For the text-containing cell, return its midpoint in (x, y) coordinate format. 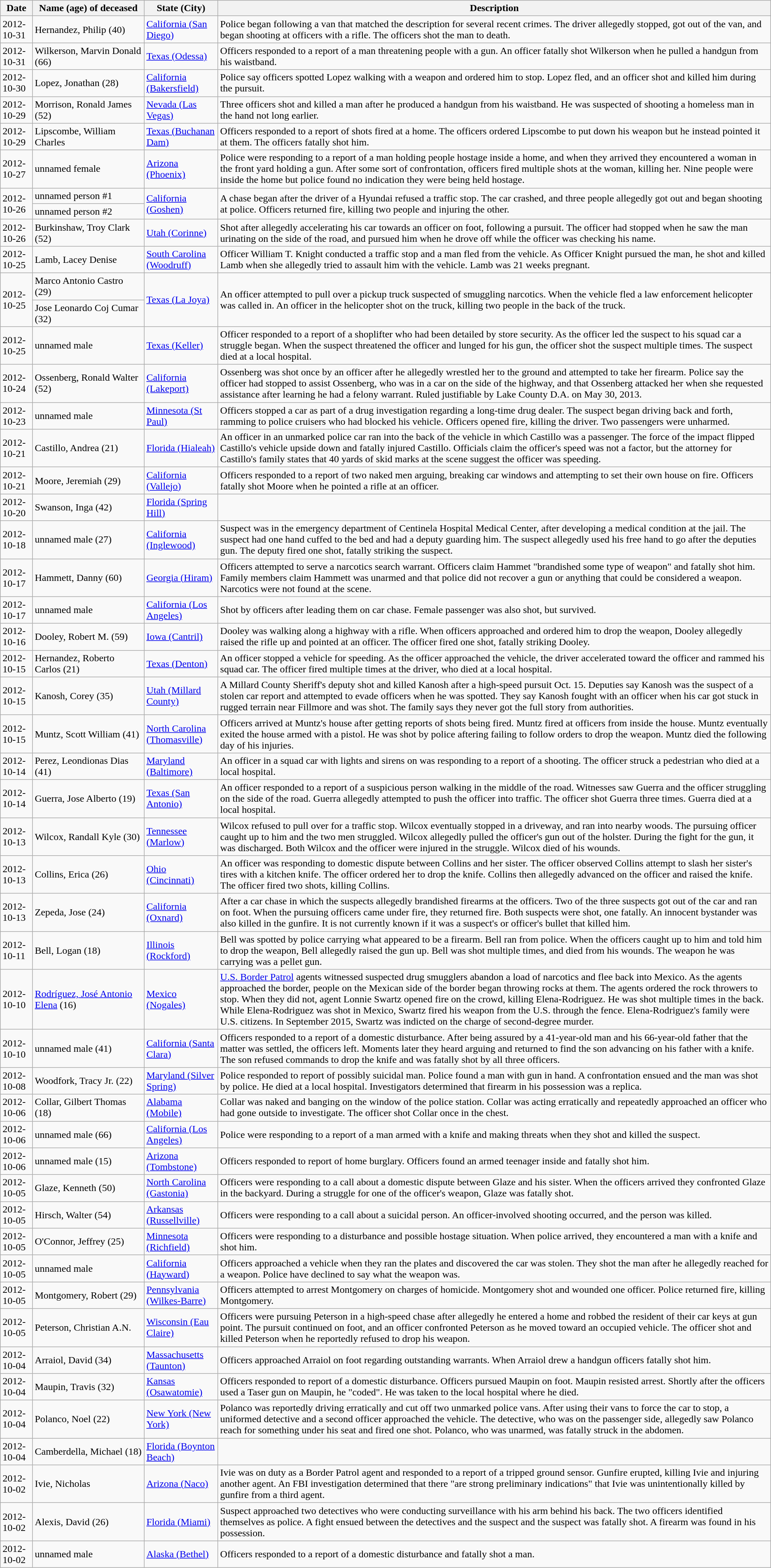
California (Bakersfield) (181, 83)
Wilcox, Randall Kyle (30) (88, 836)
Mexico (Nogales) (181, 999)
Arkansas (Russellville) (181, 1215)
Police say officers spotted Lopez walking with a weapon and ordered him to stop. Lopez fled, and an officer shot and killed him during the pursuit. (494, 83)
Arizona (Phoenix) (181, 169)
North Carolina (Gastonia) (181, 1188)
Polanco, Noel (22) (88, 1419)
2012-10-18 (16, 540)
Texas (La Joya) (181, 300)
Maryland (Baltimore) (181, 766)
Officers responded to report of home burglary. Officers found an armed teenager inside and fatally shot him. (494, 1161)
California (San Diego) (181, 30)
O'Connor, Jeffrey (25) (88, 1242)
Wisconsin (Eau Claire) (181, 1327)
Castillo, Andrea (21) (88, 448)
Officers were responding to a disturbance and possible hostage situation. When police arrived, they encountered a man with a knife and shot him. (494, 1242)
Collins, Erica (26) (88, 875)
Illinois (Rockford) (181, 950)
Lipscombe, William Charles (88, 137)
Shot by officers after leading them on car chase. Female passenger was also shot, but survived. (494, 610)
Texas (Keller) (181, 346)
Alaska (Bethel) (181, 1554)
Jose Leonardo Coj Cumar (32) (88, 313)
unnamed male (15) (88, 1161)
Nevada (Las Vegas) (181, 110)
Marco Antonio Castro (29) (88, 286)
2012-10-27 (16, 169)
Texas (Odessa) (181, 56)
Pennsylvania (Wilkes-Barre) (181, 1295)
Moore, Jeremiah (29) (88, 480)
Ossenberg, Ronald Walter (52) (88, 384)
Name (age) of deceased (88, 8)
2012-10-23 (16, 416)
unnamed person #1 (88, 196)
Officers responded to a report of a man threatening people with a gun. An officer fatally shot Wilkerson when he pulled a handgun from his waistband. (494, 56)
Perez, Leondionas Dias (41) (88, 766)
Glaze, Kenneth (50) (88, 1188)
Alabama (Mobile) (181, 1107)
Texas (San Antonio) (181, 798)
Utah (Corinne) (181, 232)
Hirsch, Walter (54) (88, 1215)
California (Oxnard) (181, 913)
Arizona (Tombstone) (181, 1161)
North Carolina (Thomasville) (181, 734)
California (Hayward) (181, 1268)
Collar, Gilbert Thomas (18) (88, 1107)
Kanosh, Corey (35) (88, 696)
Officers approached Arraiol on foot regarding outstanding warrants. When Arraiol drew a handgun officers fatally shot him. (494, 1360)
Arizona (Naco) (181, 1484)
Lopez, Jonathan (28) (88, 83)
Dooley, Robert M. (59) (88, 637)
Iowa (Cantril) (181, 637)
2012-10-16 (16, 637)
Alexis, David (26) (88, 1522)
Hernandez, Philip (40) (88, 30)
Woodfork, Tracy Jr. (22) (88, 1081)
Utah (Millard County) (181, 696)
Bell, Logan (18) (88, 950)
New York (New York) (181, 1419)
California (Lakeport) (181, 384)
South Carolina (Woodruff) (181, 260)
Texas (Denton) (181, 663)
Muntz, Scott William (41) (88, 734)
Police were responding to a report of a man armed with a knife and making threats when they shot and killed the suspect. (494, 1135)
Massachusetts (Taunton) (181, 1360)
unnamed male (27) (88, 540)
Ivie, Nicholas (88, 1484)
State (City) (181, 8)
Description (494, 8)
Guerra, Jose Alberto (19) (88, 798)
Texas (Buchanan Dam) (181, 137)
Rodríguez, José Antonio Elena (16) (88, 999)
unnamed person #2 (88, 211)
2012-10-20 (16, 508)
Officers responded to a report of a domestic disturbance and fatally shot a man. (494, 1554)
Peterson, Christian A.N. (88, 1327)
2012-10-08 (16, 1081)
Montgomery, Robert (29) (88, 1295)
Georgia (Hiram) (181, 578)
Date (16, 8)
2012-10-30 (16, 83)
Camberdella, Michael (18) (88, 1452)
California (Inglewood) (181, 540)
Ohio (Cincinnati) (181, 875)
Wilkerson, Marvin Donald (66) (88, 56)
Florida (Boynton Beach) (181, 1452)
Minnesota (Richfield) (181, 1242)
Officers were responding to a call about a suicidal person. An officer-involved shooting occurred, and the person was killed. (494, 1215)
Morrison, Ronald James (52) (88, 110)
Burkinshaw, Troy Clark (52) (88, 232)
Tennessee (Marlow) (181, 836)
California (Santa Clara) (181, 1048)
Florida (Hialeah) (181, 448)
Florida (Miami) (181, 1522)
Kansas (Osawatomie) (181, 1387)
2012-10-11 (16, 950)
Maupin, Travis (32) (88, 1387)
Minnesota (St Paul) (181, 416)
Hammett, Danny (60) (88, 578)
Arraiol, David (34) (88, 1360)
Maryland (Silver Spring) (181, 1081)
Lamb, Lacey Denise (88, 260)
California (Goshen) (181, 204)
unnamed female (88, 169)
California (Vallejo) (181, 480)
Swanson, Inga (42) (88, 508)
2012-10-24 (16, 384)
Hernandez, Roberto Carlos (21) (88, 663)
unnamed male (66) (88, 1135)
Officers attempted to arrest Montgomery on charges of homicide. Montgomery shot and wounded one officer. Police returned fire, killing Montgomery. (494, 1295)
unnamed male (41) (88, 1048)
Florida (Spring Hill) (181, 508)
Zepeda, Jose (24) (88, 913)
